Provide the [X, Y] coordinate of the cell's center where the given text is located.  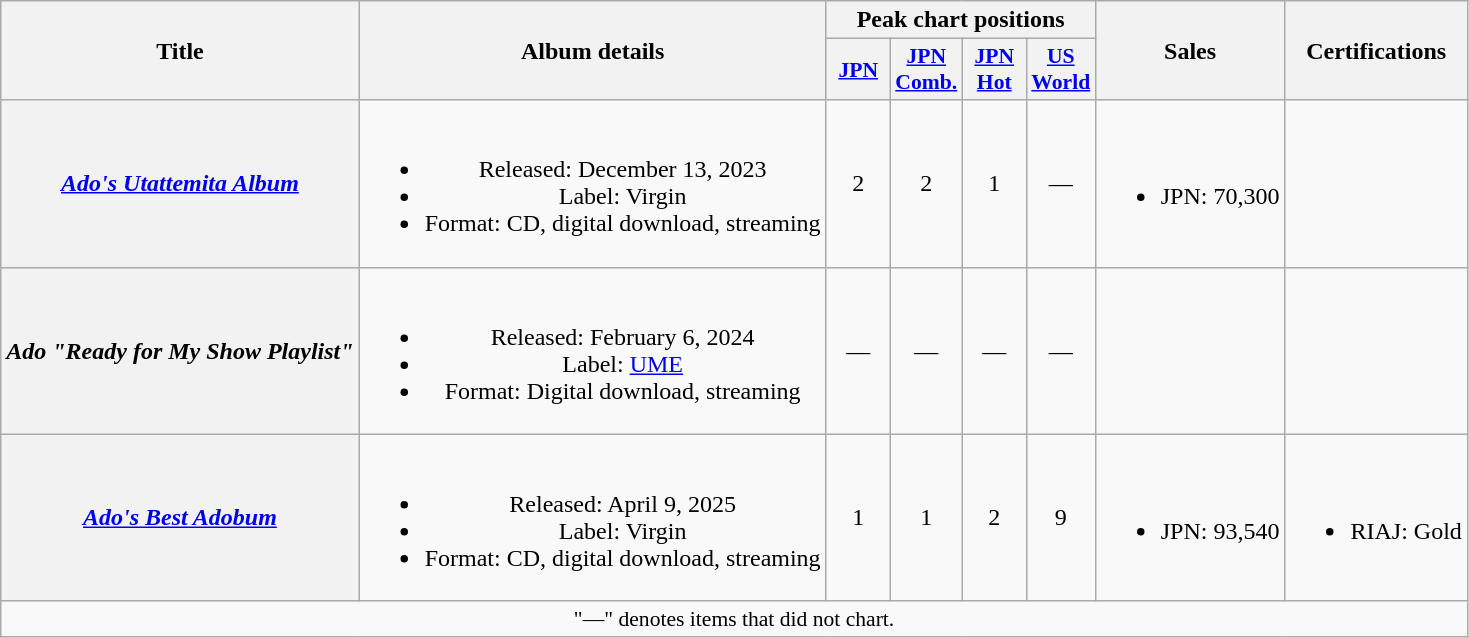
Peak chart positions [960, 20]
Ado's Best Adobum [180, 518]
Released: December 13, 2023Label: VirginFormat: CD, digital download, streaming [592, 184]
"—" denotes items that did not chart. [734, 619]
Released: April 9, 2025Label: VirginFormat: CD, digital download, streaming [592, 518]
9 [1060, 518]
JPN: 70,300 [1190, 184]
JPN: 93,540 [1190, 518]
Title [180, 50]
RIAJ: Gold [1376, 518]
JPNHot [994, 70]
Ado's Utattemita Album [180, 184]
JPN [858, 70]
JPNComb. [926, 70]
Sales [1190, 50]
Released: February 6, 2024Label: UMEFormat: Digital download, streaming [592, 350]
Certifications [1376, 50]
Album details [592, 50]
USWorld [1060, 70]
Ado "Ready for My Show Playlist" [180, 350]
